Scan for the cell matching the given text and deliver its (X, Y) coordinate at center. 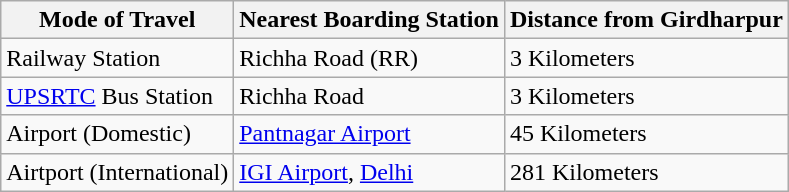
Railway Station (118, 58)
Mode of Travel (118, 20)
Nearest Boarding Station (370, 20)
IGI Airport, Delhi (370, 172)
UPSRTC Bus Station (118, 96)
Pantnagar Airport (370, 134)
45 Kilometers (646, 134)
Airtport (International) (118, 172)
Richha Road (RR) (370, 58)
281 Kilometers (646, 172)
Airport (Domestic) (118, 134)
Distance from Girdharpur (646, 20)
Richha Road (370, 96)
